Return (x, y) of the center of cell containing provided text 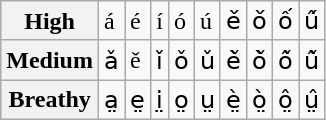
è́ (233, 21)
ó (181, 21)
Breathy (50, 100)
ò̤ (260, 100)
e̤ (138, 100)
è̤ (233, 100)
û̌ (312, 60)
i̤ (160, 100)
ố (286, 21)
ô̤ (286, 100)
Medium (50, 60)
ǐ (160, 60)
ú (207, 21)
í (160, 21)
ǎ (111, 60)
ò̌ (260, 60)
é (138, 21)
o̤ (181, 100)
ě (138, 60)
ṳ̂ (312, 100)
ò́ (260, 21)
á (111, 21)
ǒ (181, 60)
ô̌ (286, 60)
û́ (312, 21)
a̤ (111, 100)
High (50, 21)
è̌ (233, 60)
ṳ (207, 100)
ǔ (207, 60)
